Scan for the cell matching the given text and deliver its [x, y] coordinate at center. 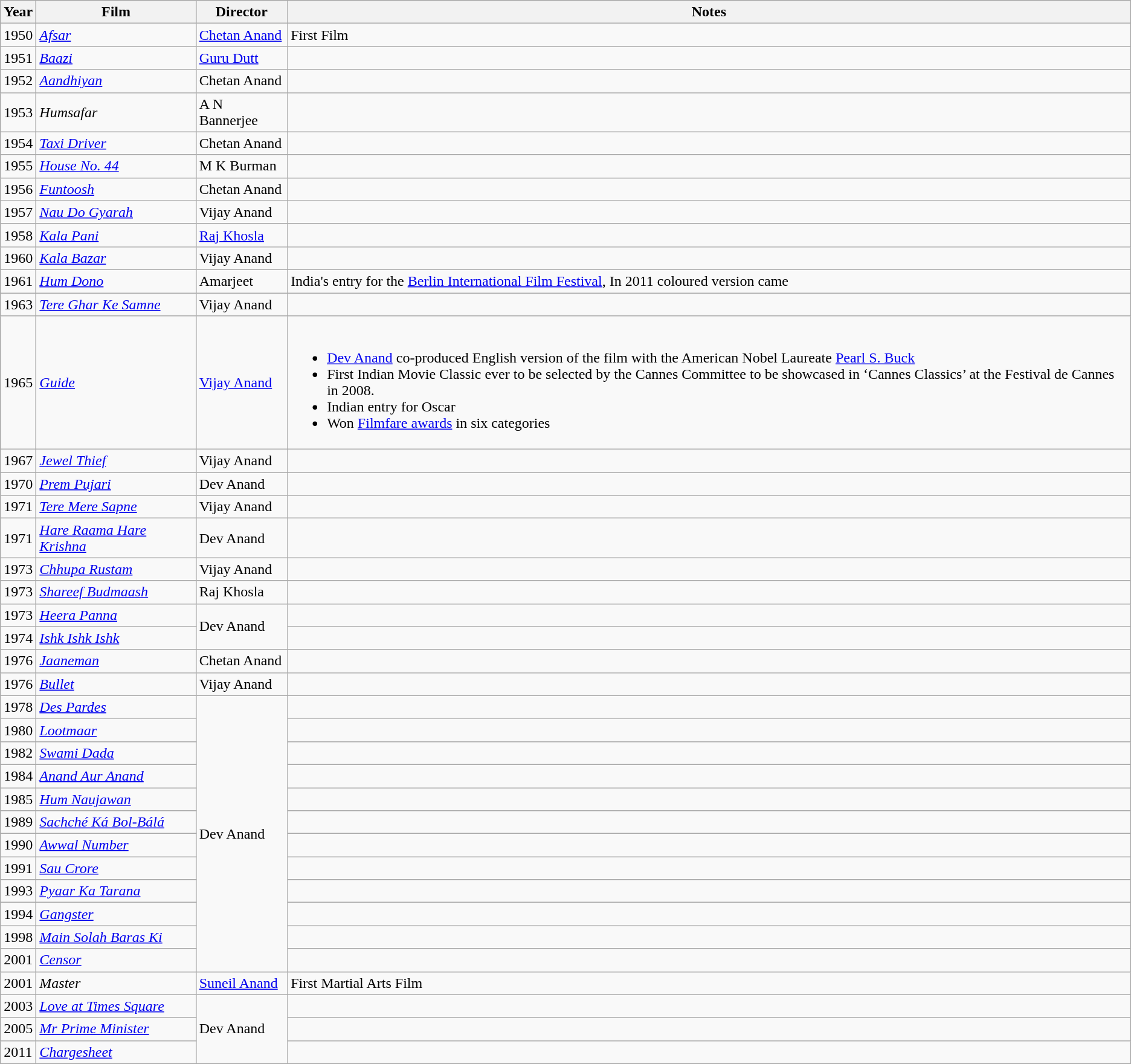
Suneil Anand [242, 983]
1984 [18, 776]
1978 [18, 707]
Nau Do Gyarah [116, 212]
1952 [18, 81]
Tere Ghar Ke Samne [116, 304]
1958 [18, 235]
1991 [18, 868]
1955 [18, 166]
Hum Naujawan [116, 799]
2003 [18, 1006]
Shareef Budmaash [116, 592]
Funtoosh [116, 189]
India's entry for the Berlin International Film Festival, In 2011 coloured version came [709, 281]
1953 [18, 112]
1951 [18, 58]
Censor [116, 960]
Bullet [116, 684]
1994 [18, 914]
Ishk Ishk Ishk [116, 638]
Tere Mere Sapne [116, 507]
1990 [18, 845]
Chargesheet [116, 1052]
1957 [18, 212]
1985 [18, 799]
1960 [18, 258]
2005 [18, 1029]
Heera Panna [116, 615]
Mr Prime Minister [116, 1029]
1998 [18, 937]
Guru Dutt [242, 58]
Lootmaar [116, 730]
Baazi [116, 58]
Taxi Driver [116, 143]
House No. 44 [116, 166]
1970 [18, 484]
Swami Dada [116, 753]
First Martial Arts Film [709, 983]
1993 [18, 891]
2011 [18, 1052]
Year [18, 12]
Afsar [116, 35]
Hum Dono [116, 281]
1989 [18, 822]
Kala Pani [116, 235]
Jaaneman [116, 661]
1950 [18, 35]
Love at Times Square [116, 1006]
A N Bannerjee [242, 112]
1963 [18, 304]
Des Pardes [116, 707]
Pyaar Ka Tarana [116, 891]
Gangster [116, 914]
M K Burman [242, 166]
Film [116, 12]
Amarjeet [242, 281]
Prem Pujari [116, 484]
Aandhiyan [116, 81]
Sachché Ká Bol-Bálá [116, 822]
1961 [18, 281]
Master [116, 983]
1967 [18, 461]
1956 [18, 189]
Humsafar [116, 112]
Chhupa Rustam [116, 569]
Hare Raama Hare Krishna [116, 538]
1974 [18, 638]
Anand Aur Anand [116, 776]
1980 [18, 730]
1982 [18, 753]
Director [242, 12]
Sau Crore [116, 868]
Notes [709, 12]
Main Solah Baras Ki [116, 937]
First Film [709, 35]
Jewel Thief [116, 461]
1954 [18, 143]
Kala Bazar [116, 258]
Awwal Number [116, 845]
1965 [18, 383]
Guide [116, 383]
